Extract the [x, y] coordinate from the center of the cell holding the provided text.  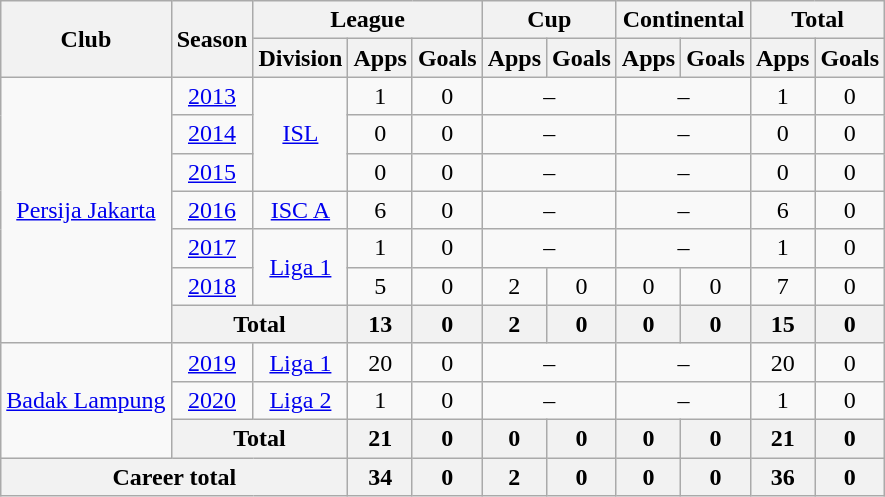
ISC A [300, 210]
2016 [212, 210]
2020 [212, 400]
2014 [212, 134]
Persija Jakarta [86, 210]
2017 [212, 248]
Club [86, 39]
Badak Lampung [86, 400]
13 [380, 324]
2019 [212, 362]
36 [782, 477]
Cup [549, 20]
League [368, 20]
ISL [300, 134]
Liga 2 [300, 400]
2013 [212, 96]
2018 [212, 286]
Division [300, 58]
Continental [683, 20]
Season [212, 39]
7 [782, 286]
5 [380, 286]
15 [782, 324]
2015 [212, 172]
Career total [174, 477]
34 [380, 477]
